Capture the cell that displays the provided text and extract its (X, Y) central coordinate. 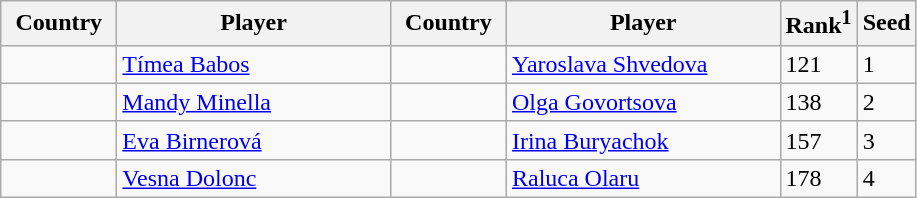
Yaroslava Shvedova (643, 64)
Irina Buryachok (643, 140)
178 (818, 178)
Mandy Minella (254, 102)
Seed (886, 24)
Tímea Babos (254, 64)
138 (818, 102)
Rank1 (818, 24)
Olga Govortsova (643, 102)
1 (886, 64)
4 (886, 178)
3 (886, 140)
Eva Birnerová (254, 140)
157 (818, 140)
2 (886, 102)
Vesna Dolonc (254, 178)
Raluca Olaru (643, 178)
121 (818, 64)
